Pinpoint the cell where the given text exists, returning its [X, Y] midpoint coordinate. 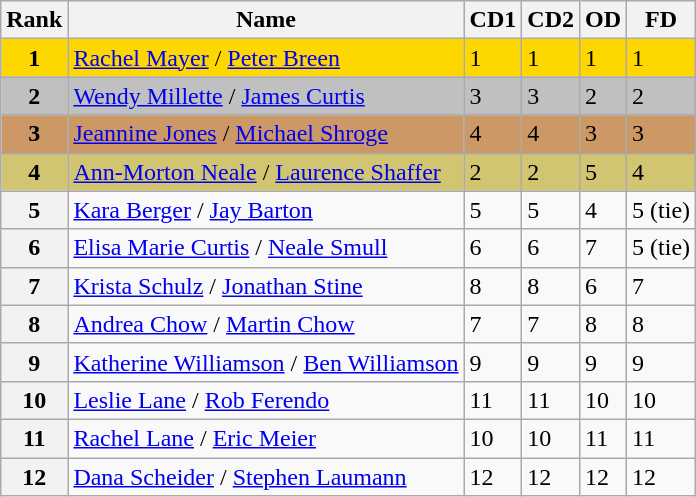
Elisa Marie Curtis / Neale Smull [266, 248]
Rank [34, 20]
FD [662, 20]
Ann-Morton Neale / Laurence Shaffer [266, 172]
Rachel Mayer / Peter Breen [266, 58]
Wendy Millette / James Curtis [266, 96]
CD2 [551, 20]
CD1 [493, 20]
Katherine Williamson / Ben Williamson [266, 362]
OD [604, 20]
Jeannine Jones / Michael Shroge [266, 134]
Name [266, 20]
Dana Scheider / Stephen Laumann [266, 477]
Andrea Chow / Martin Chow [266, 324]
Leslie Lane / Rob Ferendo [266, 400]
Krista Schulz / Jonathan Stine [266, 286]
Kara Berger / Jay Barton [266, 210]
Rachel Lane / Eric Meier [266, 438]
